Return the [X, Y] coordinate for the center point of the cell that contains the specified text.  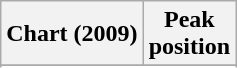
Peak position [189, 34]
Chart (2009) [72, 34]
